Pinpoint the cell where the given text exists, returning its [X, Y] midpoint coordinate. 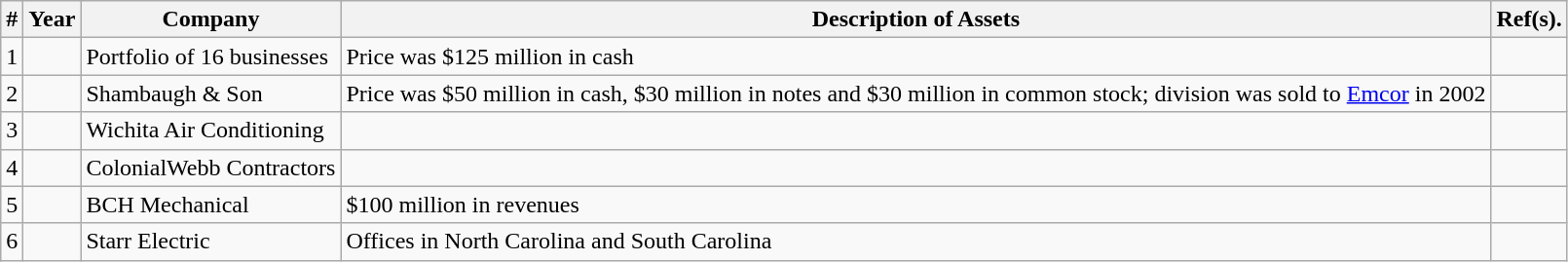
Portfolio of 16 businesses [210, 56]
3 [12, 131]
Price was $50 million in cash, $30 million in notes and $30 million in common stock; division was sold to Emcor in 2002 [915, 94]
Starr Electric [210, 242]
Shambaugh & Son [210, 94]
6 [12, 242]
ColonialWebb Contractors [210, 168]
2 [12, 94]
BCH Mechanical [210, 205]
Offices in North Carolina and South Carolina [915, 242]
Year [53, 19]
Description of Assets [915, 19]
# [12, 19]
Company [210, 19]
5 [12, 205]
Wichita Air Conditioning [210, 131]
4 [12, 168]
Ref(s). [1529, 19]
Price was $125 million in cash [915, 56]
1 [12, 56]
$100 million in revenues [915, 205]
